Determine the [x, y] coordinate at the center of the cell enclosing the given text.  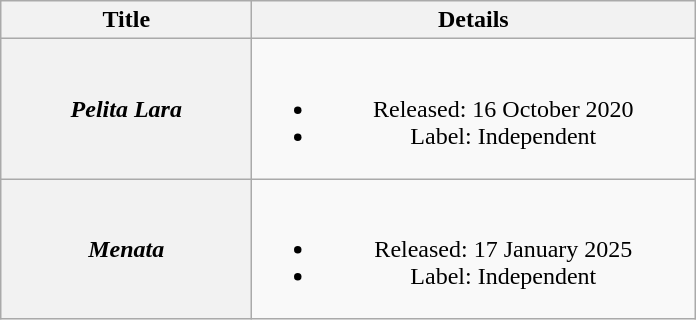
Released: 16 October 2020Label: Independent [474, 109]
Details [474, 20]
Title [126, 20]
Menata [126, 249]
Released: 17 January 2025Label: Independent [474, 249]
Pelita Lara [126, 109]
